Search for the cell housing the specified text and yield its [X, Y] center coordinate. 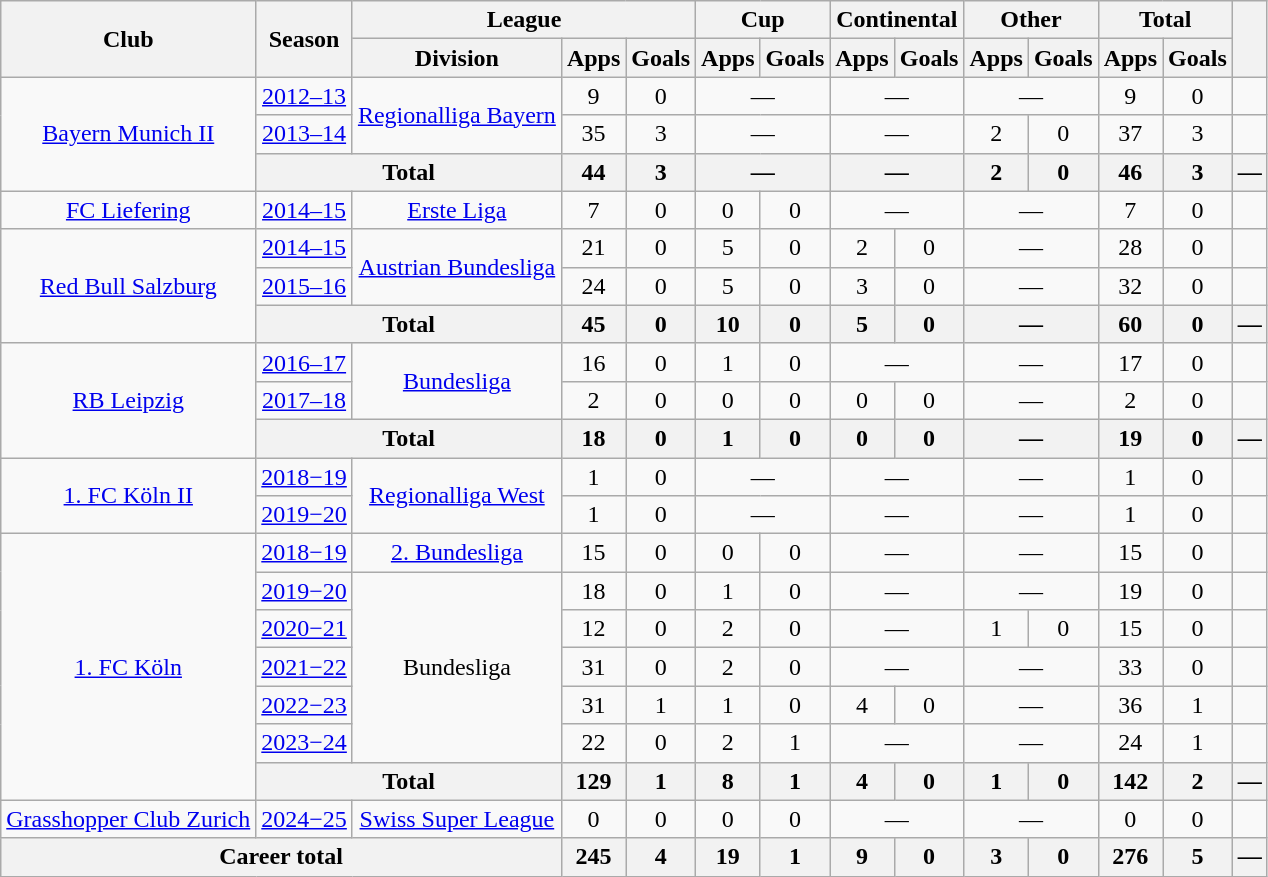
32 [1130, 286]
2012–13 [304, 96]
Austrian Bundesliga [456, 267]
Erste Liga [456, 210]
2024−25 [304, 819]
10 [728, 324]
1. FC Köln II [128, 496]
Cup [763, 20]
Career total [282, 857]
Season [304, 39]
2022−23 [304, 705]
22 [593, 743]
28 [1130, 248]
2017–18 [304, 400]
44 [593, 172]
2021−22 [304, 667]
60 [1130, 324]
2016–17 [304, 362]
36 [1130, 705]
37 [1130, 134]
2013–14 [304, 134]
129 [593, 781]
FC Liefering [128, 210]
Other [1031, 20]
Club [128, 39]
RB Leipzig [128, 400]
Swiss Super League [456, 819]
Red Bull Salzburg [128, 286]
46 [1130, 172]
17 [1130, 362]
Bayern Munich II [128, 134]
33 [1130, 667]
1. FC Köln [128, 667]
35 [593, 134]
245 [593, 857]
142 [1130, 781]
8 [728, 781]
2. Bundesliga [456, 553]
Grasshopper Club Zurich [128, 819]
276 [1130, 857]
Division [456, 58]
Regionalliga Bayern [456, 115]
16 [593, 362]
2020−21 [304, 629]
Regionalliga West [456, 496]
2023−24 [304, 743]
45 [593, 324]
League [524, 20]
2015–16 [304, 286]
12 [593, 629]
21 [593, 248]
Continental [897, 20]
